Extract the (X, Y) coordinate from the center of the cell holding the provided text.  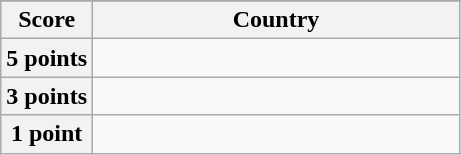
Score (47, 20)
1 point (47, 134)
5 points (47, 58)
Country (276, 20)
3 points (47, 96)
